Pinpoint the cell where the given text exists, returning its (X, Y) midpoint coordinate. 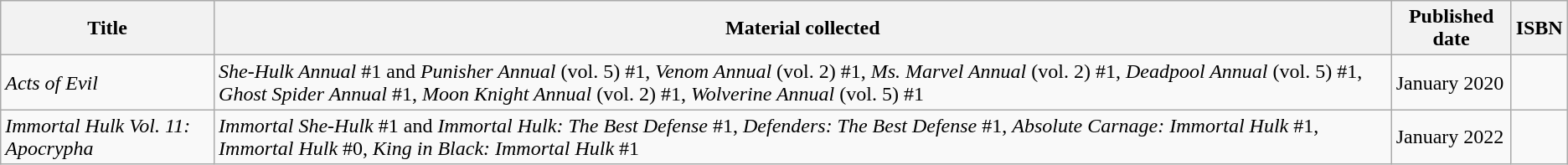
Title (107, 28)
Material collected (803, 28)
Published date (1451, 28)
January 2020 (1451, 82)
Immortal Hulk Vol. 11: Apocrypha (107, 137)
January 2022 (1451, 137)
ISBN (1540, 28)
Acts of Evil (107, 82)
